Return the [X, Y] coordinate for the center point of the cell that contains the specified text.  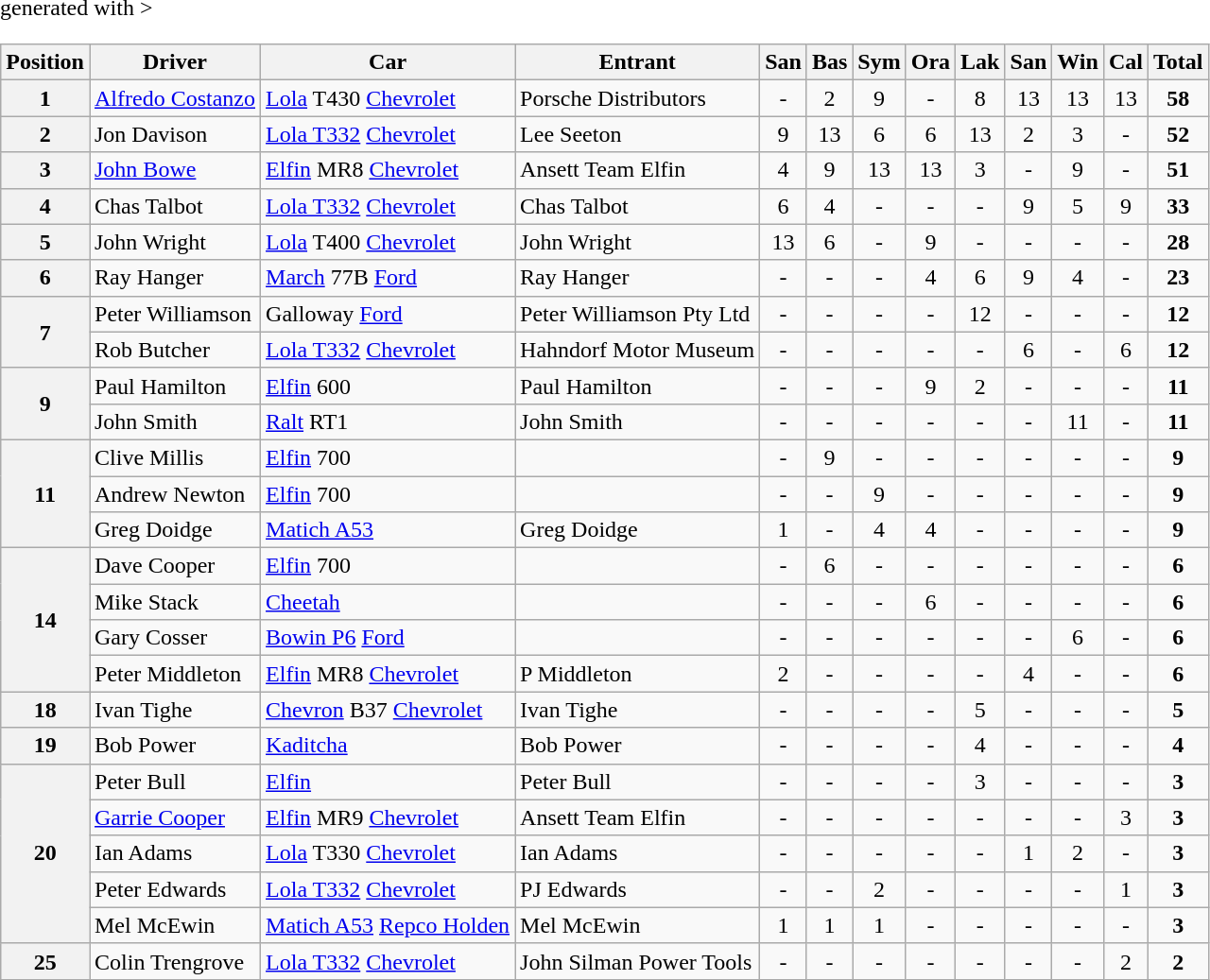
Kaditcha [388, 746]
Total [1178, 62]
7 [45, 332]
Garrie Cooper [174, 817]
Entrant [637, 62]
John Silman Power Tools [637, 961]
Lola T430 Chevrolet [388, 98]
John Bowe [174, 170]
Mike Stack [174, 602]
Peter Williamson Pty Ltd [637, 314]
Bas [829, 62]
25 [45, 961]
Chevron B37 Chevrolet [388, 710]
Lee Seeton [637, 134]
20 [45, 853]
March 77B Ford [388, 278]
Lola T330 Chevrolet [388, 853]
Rob Butcher [174, 350]
51 [1178, 170]
33 [1178, 206]
Win [1078, 62]
Driver [174, 62]
Jon Davison [174, 134]
Gary Cosser [174, 638]
Sym [879, 62]
Car [388, 62]
Matich A53 Repco Holden [388, 925]
Ralt RT1 [388, 421]
Peter Williamson [174, 314]
Alfredo Costanzo [174, 98]
Lak [980, 62]
Bowin P6 Ford [388, 638]
Colin Trengrove [174, 961]
23 [1178, 278]
Elfin 600 [388, 386]
19 [45, 746]
Position [45, 62]
Peter Edwards [174, 889]
Elfin [388, 782]
PJ Edwards [637, 889]
18 [45, 710]
Ora [930, 62]
Cal [1125, 62]
Peter Middleton [174, 674]
Clive Millis [174, 457]
Elfin MR9 Chevrolet [388, 817]
8 [980, 98]
58 [1178, 98]
Andrew Newton [174, 494]
Galloway Ford [388, 314]
14 [45, 620]
28 [1178, 242]
Matich A53 [388, 530]
Lola T400 Chevrolet [388, 242]
Porsche Distributors [637, 98]
Hahndorf Motor Museum [637, 350]
Dave Cooper [174, 566]
52 [1178, 134]
Cheetah [388, 602]
P Middleton [637, 674]
